Capture the cell that displays the provided text and extract its [x, y] central coordinate. 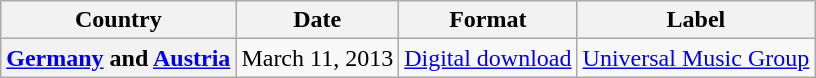
Digital download [488, 58]
Universal Music Group [696, 58]
Germany and Austria [118, 58]
March 11, 2013 [318, 58]
Label [696, 20]
Format [488, 20]
Country [118, 20]
Date [318, 20]
